Extract the [X, Y] coordinate from the center of the cell holding the provided text.  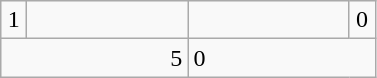
5 [94, 58]
1 [14, 20]
